Provide the [x, y] coordinate of the cell's center where the given text is located.  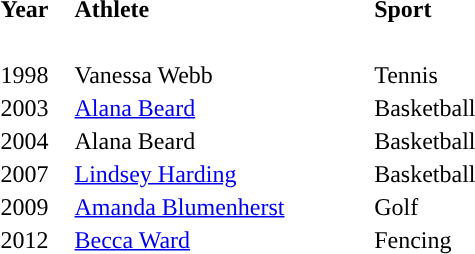
Lindsey Harding [222, 174]
Vanessa Webb [222, 75]
Amanda Blumenherst [222, 207]
